Pinpoint the cell where the given text exists, returning its [X, Y] midpoint coordinate. 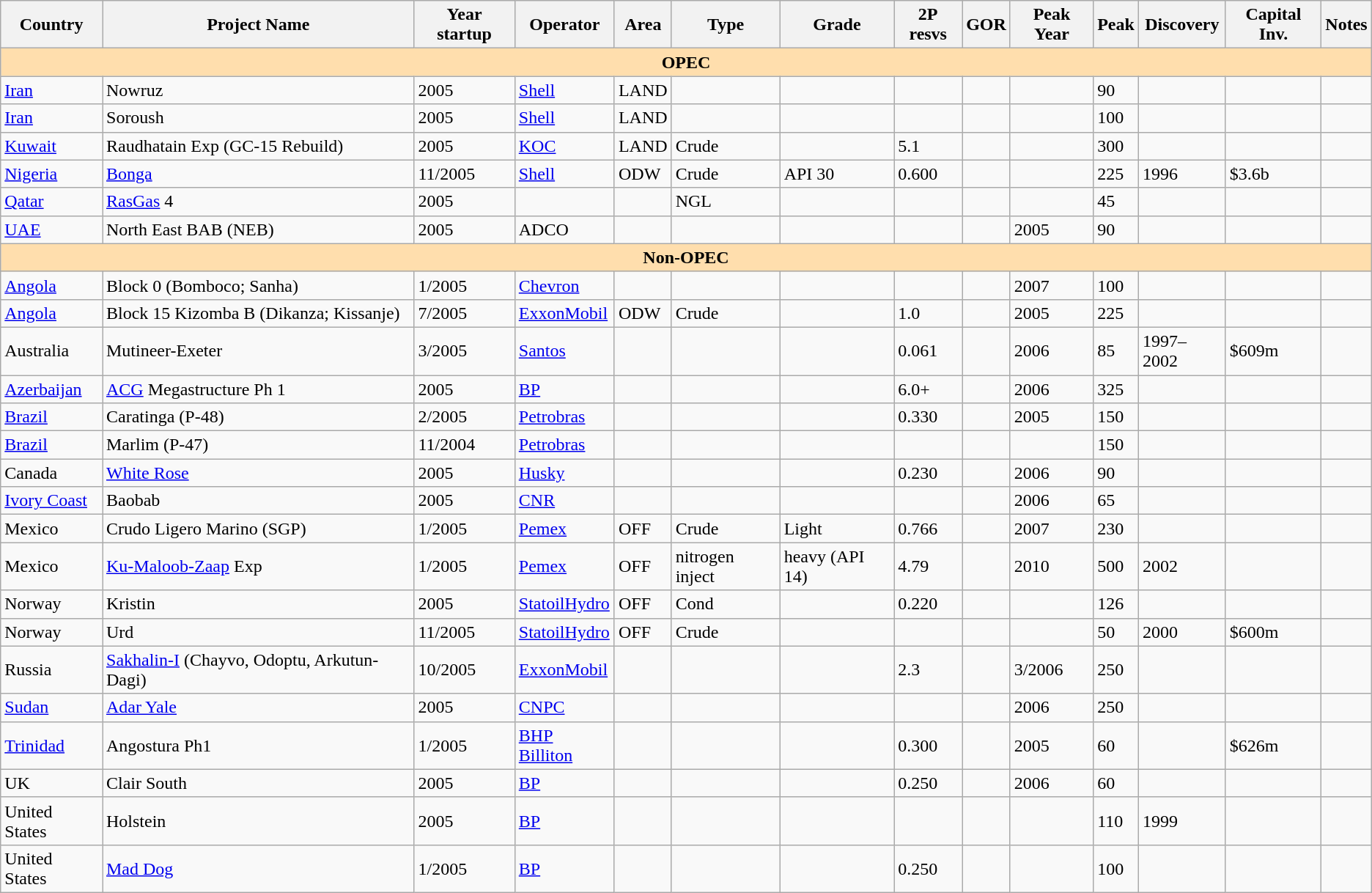
Light [837, 529]
6.0+ [928, 389]
ADCO [564, 229]
1.0 [928, 313]
Urd [258, 632]
0.300 [928, 745]
Peak [1116, 25]
Caratinga (P-48) [258, 417]
OPEC [686, 62]
2P resvs [928, 25]
Crudo Ligero Marino (SGP) [258, 529]
230 [1116, 529]
Non-OPEC [686, 257]
Kuwait [51, 146]
126 [1116, 604]
Sudan [51, 708]
ACG Megastructure Ph 1 [258, 389]
Russia [51, 670]
85 [1116, 350]
1997–2002 [1181, 350]
1996 [1181, 174]
Husky [564, 473]
Area [643, 25]
Type [726, 25]
5.1 [928, 146]
0.230 [928, 473]
Grade [837, 25]
Canada [51, 473]
$626m [1274, 745]
0.220 [928, 604]
2002 [1181, 566]
2010 [1051, 566]
Bonga [258, 174]
Year startup [465, 25]
65 [1116, 501]
$600m [1274, 632]
Clair South [258, 783]
45 [1116, 202]
11/2004 [465, 445]
Holstein [258, 821]
Block 0 (Bomboco; Sanha) [258, 285]
$609m [1274, 350]
Raudhatain Exp (GC-15 Rebuild) [258, 146]
300 [1116, 146]
Marlim (P-47) [258, 445]
0.600 [928, 174]
4.79 [928, 566]
500 [1116, 566]
Azerbaijan [51, 389]
API 30 [837, 174]
Country [51, 25]
Chevron [564, 285]
UAE [51, 229]
Project Name [258, 25]
Qatar [51, 202]
1999 [1181, 821]
$3.6b [1274, 174]
RasGas 4 [258, 202]
325 [1116, 389]
North East BAB (NEB) [258, 229]
Trinidad [51, 745]
Baobab [258, 501]
CNPC [564, 708]
50 [1116, 632]
GOR [986, 25]
Nigeria [51, 174]
Peak Year [1051, 25]
NGL [726, 202]
0.061 [928, 350]
Operator [564, 25]
Notes [1346, 25]
3/2005 [465, 350]
Ku-Maloob-Zaap Exp [258, 566]
2000 [1181, 632]
nitrogen inject [726, 566]
Soroush [258, 118]
KOC [564, 146]
0.766 [928, 529]
Santos [564, 350]
2.3 [928, 670]
Australia [51, 350]
CNR [564, 501]
Nowruz [258, 90]
Capital Inv. [1274, 25]
heavy (API 14) [837, 566]
3/2006 [1051, 670]
White Rose [258, 473]
Sakhalin-I (Chayvo, Odoptu, Arkutun-Dagi) [258, 670]
Angostura Ph1 [258, 745]
10/2005 [465, 670]
110 [1116, 821]
Ivory Coast [51, 501]
UK [51, 783]
0.330 [928, 417]
Mad Dog [258, 868]
Block 15 Kizomba B (Dikanza; Kissanje) [258, 313]
Adar Yale [258, 708]
2/2005 [465, 417]
7/2005 [465, 313]
Discovery [1181, 25]
Cond [726, 604]
BHP Billiton [564, 745]
Mutineer-Exeter [258, 350]
Kristin [258, 604]
